Determine the (x, y) coordinate at the center of the cell enclosing the given text.  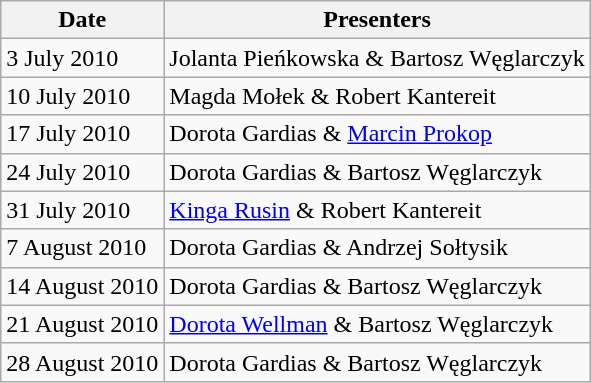
Dorota Gardias & Marcin Prokop (378, 134)
Dorota Wellman & Bartosz Węglarczyk (378, 324)
21 August 2010 (82, 324)
Dorota Gardias & Andrzej Sołtysik (378, 248)
Magda Mołek & Robert Kantereit (378, 96)
Presenters (378, 20)
17 July 2010 (82, 134)
28 August 2010 (82, 362)
31 July 2010 (82, 210)
24 July 2010 (82, 172)
Date (82, 20)
3 July 2010 (82, 58)
14 August 2010 (82, 286)
Jolanta Pieńkowska & Bartosz Węglarczyk (378, 58)
10 July 2010 (82, 96)
Kinga Rusin & Robert Kantereit (378, 210)
7 August 2010 (82, 248)
